For the text-containing cell, return its midpoint in (x, y) coordinate format. 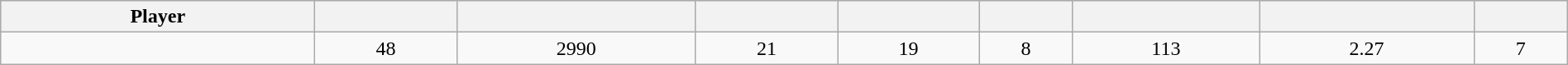
113 (1166, 48)
48 (385, 48)
2.27 (1367, 48)
7 (1520, 48)
19 (908, 48)
Player (158, 17)
8 (1025, 48)
21 (766, 48)
2990 (576, 48)
